Find where the given text appears and provide that cell's center as (x, y) coordinate. 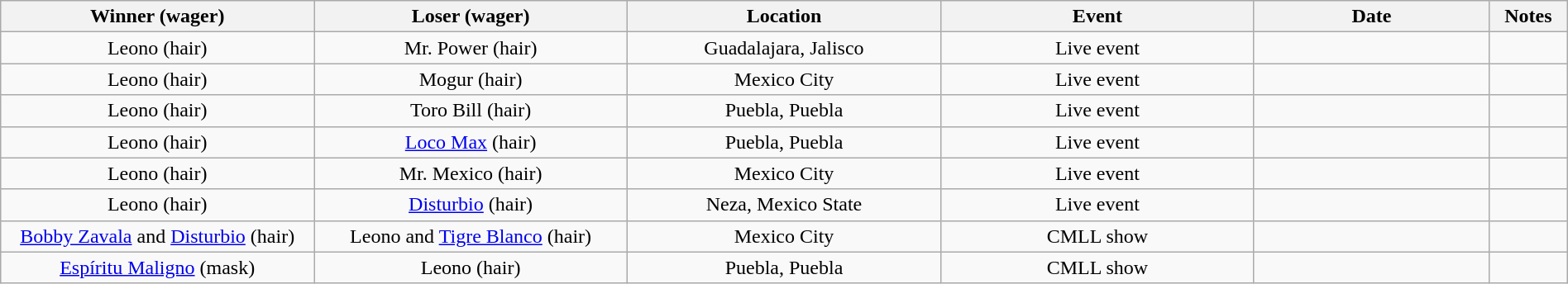
Disturbio (hair) (471, 205)
Mr. Mexico (hair) (471, 173)
Date (1371, 17)
Bobby Zavala and Disturbio (hair) (157, 236)
Winner (wager) (157, 17)
Loser (wager) (471, 17)
Mogur (hair) (471, 79)
Event (1097, 17)
Location (784, 17)
Leono and Tigre Blanco (hair) (471, 236)
Toro Bill (hair) (471, 111)
Espíritu Maligno (mask) (157, 267)
Loco Max (hair) (471, 142)
Mr. Power (hair) (471, 48)
Neza, Mexico State (784, 205)
Guadalajara, Jalisco (784, 48)
Notes (1528, 17)
